Pinpoint the cell where the given text exists, returning its (x, y) midpoint coordinate. 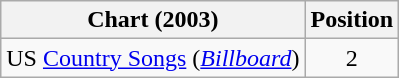
Position (352, 20)
Chart (2003) (153, 20)
2 (352, 58)
US Country Songs (Billboard) (153, 58)
